Provide the [X, Y] coordinate of the cell's center where the given text is located.  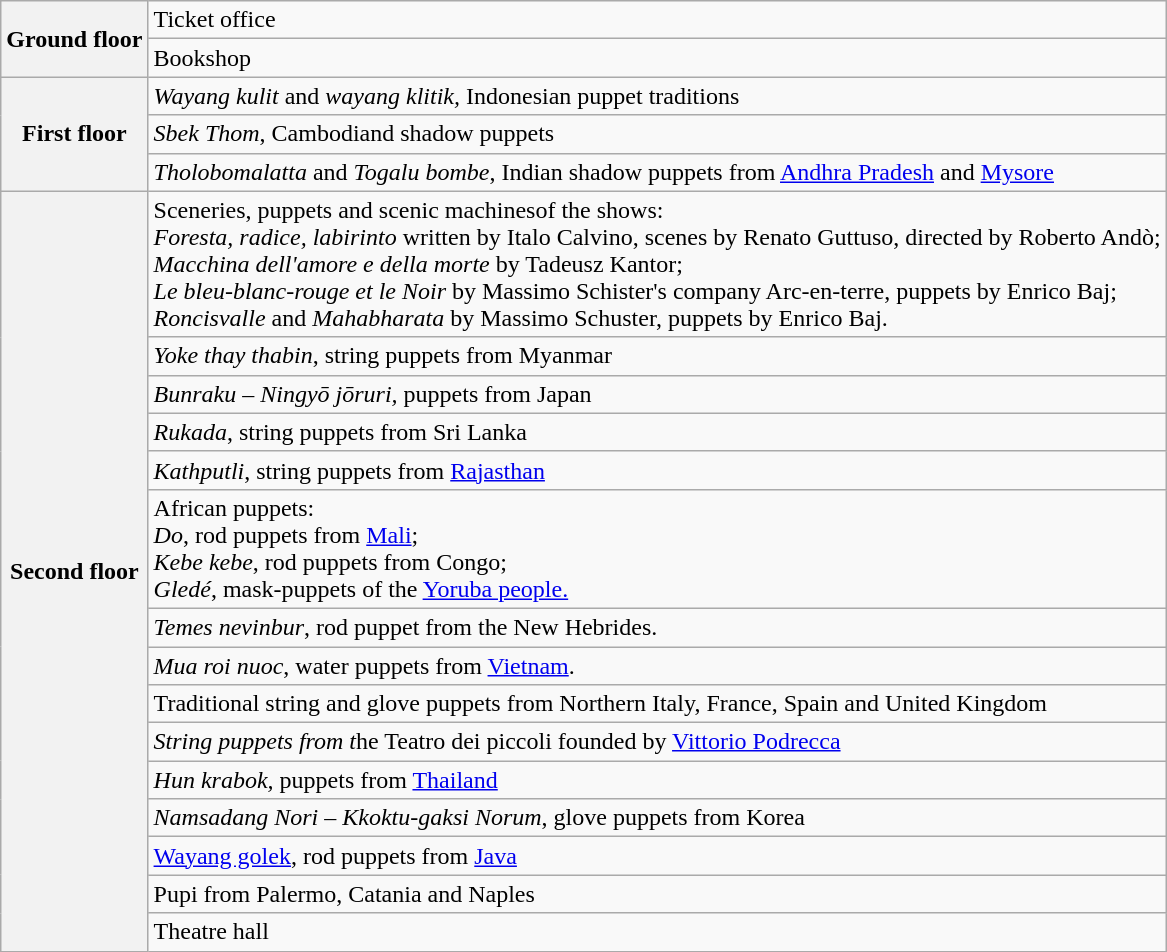
Traditional string and glove puppets from Northern Italy, France, Spain and United Kingdom [657, 704]
Mua roi nuoc, water puppets from Vietnam. [657, 665]
First floor [74, 134]
Sbek Thom, Cambodiand shadow puppets [657, 134]
African puppets:Do, rod puppets from Mali;Kebe kebe, rod puppets from Congo;Gledé, mask-puppets of the Yoruba people. [657, 548]
Second floor [74, 571]
Ground floor [74, 39]
Theatre hall [657, 932]
Namsadang Nori – Kkoktu-gaksi Norum, glove puppets from Korea [657, 818]
Bookshop [657, 58]
Rukada, string puppets from Sri Lanka [657, 432]
Tholobomalatta and Togalu bombe, Indian shadow puppets from Andhra Pradesh and Mysore [657, 172]
Bunraku – Ningyō jōruri, puppets from Japan [657, 394]
Ticket office [657, 20]
Pupi from Palermo, Catania and Naples [657, 894]
Wayang kulit and wayang klitik, Indonesian puppet traditions [657, 96]
Yoke thay thabin, string puppets from Myanmar [657, 356]
String puppets from the Teatro dei piccoli founded by Vittorio Podrecca [657, 742]
Wayang golek, rod puppets from Java [657, 856]
Temes nevinbur, rod puppet from the New Hebrides. [657, 627]
Hun krabok, puppets from Thailand [657, 780]
Kathputli, string puppets from Rajasthan [657, 470]
